For the text-containing cell, return its midpoint in (x, y) coordinate format. 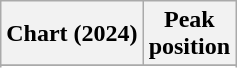
Chart (2024) (72, 34)
Peakposition (189, 34)
